Pinpoint the cell where the given text exists, returning its (x, y) midpoint coordinate. 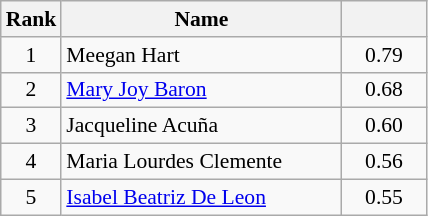
Mary Joy Baron (201, 90)
0.56 (384, 162)
0.55 (384, 197)
4 (32, 162)
Jacqueline Acuña (201, 126)
Name (201, 19)
2 (32, 90)
0.68 (384, 90)
Isabel Beatriz De Leon (201, 197)
Rank (32, 19)
Maria Lourdes Clemente (201, 162)
1 (32, 55)
0.79 (384, 55)
Meegan Hart (201, 55)
5 (32, 197)
3 (32, 126)
0.60 (384, 126)
